Return [X, Y] of the center of cell containing provided text 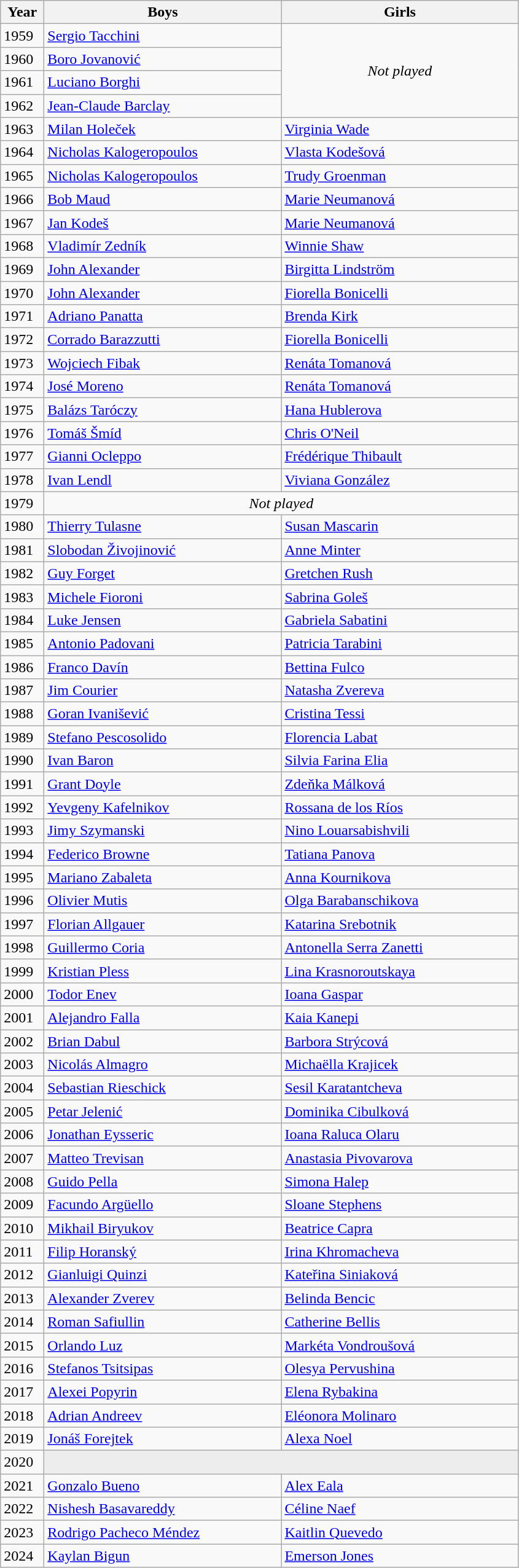
Alexa Noel [400, 1439]
Sebastian Rieschick [163, 1088]
Jonathan Eysseric [163, 1135]
Kaylan Bigun [163, 1556]
1978 [22, 480]
2023 [22, 1532]
Stefanos Tsitsipas [163, 1368]
2018 [22, 1415]
1961 [22, 82]
Kristian Pless [163, 971]
1988 [22, 714]
Belinda Bencic [400, 1298]
Jimy Szymanski [163, 831]
Federico Browne [163, 854]
Alejandro Falla [163, 1017]
2009 [22, 1205]
Gabriela Sabatini [400, 620]
Milan Holeček [163, 129]
Natasha Zvereva [400, 691]
Adrian Andreev [163, 1415]
2010 [22, 1228]
Adriano Panatta [163, 316]
2019 [22, 1439]
Susan Mascarin [400, 527]
Patricia Tarabini [400, 643]
Sabrina Goleš [400, 597]
Emerson Jones [400, 1556]
1969 [22, 269]
2013 [22, 1298]
Petar Jelenić [163, 1111]
1985 [22, 643]
1981 [22, 550]
Yevgeny Kafelnikov [163, 807]
1972 [22, 340]
Anastasia Pivovarova [400, 1158]
1989 [22, 737]
Dominika Cibulková [400, 1111]
Brian Dabul [163, 1041]
Céline Naef [400, 1509]
1973 [22, 363]
Goran Ivanišević [163, 714]
Todor Enev [163, 994]
Alexei Popyrin [163, 1392]
Rossana de los Ríos [400, 807]
Gretchen Rush [400, 573]
1998 [22, 947]
Anna Kournikova [400, 877]
2007 [22, 1158]
Eléonora Molinaro [400, 1415]
Catherine Bellis [400, 1322]
2014 [22, 1322]
Olesya Pervushina [400, 1368]
Facundo Argüello [163, 1205]
2005 [22, 1111]
Year [22, 12]
Ioana Raluca Olaru [400, 1135]
Sergio Tacchini [163, 36]
1984 [22, 620]
Mariano Zabaleta [163, 877]
1990 [22, 761]
Kaia Kanepi [400, 1017]
Hana Hublerova [400, 410]
1983 [22, 597]
Florian Allgauer [163, 924]
Mikhail Biryukov [163, 1228]
2016 [22, 1368]
1967 [22, 222]
Guy Forget [163, 573]
Tomáš Šmíd [163, 433]
Grant Doyle [163, 784]
Elena Rybakina [400, 1392]
1966 [22, 199]
José Moreno [163, 386]
Franco Davín [163, 667]
1975 [22, 410]
2004 [22, 1088]
2017 [22, 1392]
2006 [22, 1135]
1965 [22, 176]
Markéta Vondroušová [400, 1345]
Balázs Taróczy [163, 410]
1963 [22, 129]
Cristina Tessi [400, 714]
1979 [22, 503]
2000 [22, 994]
Kateřina Siniaková [400, 1275]
Brenda Kirk [400, 316]
2002 [22, 1041]
Nicolás Almagro [163, 1065]
Gianni Ocleppo [163, 457]
Birgitta Lindström [400, 269]
Orlando Luz [163, 1345]
Beatrice Capra [400, 1228]
Winnie Shaw [400, 246]
Lina Krasnoroutskaya [400, 971]
Barbora Strýcová [400, 1041]
Jonáš Forejtek [163, 1439]
2001 [22, 1017]
1960 [22, 59]
Nishesh Basavareddy [163, 1509]
1997 [22, 924]
2011 [22, 1252]
Viviana González [400, 480]
1970 [22, 293]
Boys [163, 12]
2021 [22, 1486]
Michele Fioroni [163, 597]
Luke Jensen [163, 620]
Ivan Baron [163, 761]
Corrado Barazzutti [163, 340]
1976 [22, 433]
Olga Barabanschikova [400, 901]
Girls [400, 12]
2012 [22, 1275]
Zdeňka Málková [400, 784]
Stefano Pescosolido [163, 737]
Virginia Wade [400, 129]
2020 [22, 1462]
Trudy Groenman [400, 176]
Matteo Trevisan [163, 1158]
Vlasta Kodešová [400, 152]
Chris O'Neil [400, 433]
1991 [22, 784]
Vladimír Zedník [163, 246]
Wojciech Fibak [163, 363]
Antonio Padovani [163, 643]
Jan Kodeš [163, 222]
1982 [22, 573]
Filip Horanský [163, 1252]
Gianluigi Quinzi [163, 1275]
Slobodan Živojinović [163, 550]
Rodrigo Pacheco Méndez [163, 1532]
Sloane Stephens [400, 1205]
Roman Safiullin [163, 1322]
1999 [22, 971]
1968 [22, 246]
Irina Khromacheva [400, 1252]
1974 [22, 386]
Florencia Labat [400, 737]
Alexander Zverev [163, 1298]
Ioana Gaspar [400, 994]
1980 [22, 527]
Alex Eala [400, 1486]
1987 [22, 691]
2024 [22, 1556]
Sesil Karatantcheva [400, 1088]
1992 [22, 807]
1959 [22, 36]
Boro Jovanović [163, 59]
Kaitlin Quevedo [400, 1532]
Jim Courier [163, 691]
2008 [22, 1182]
Guillermo Coria [163, 947]
1977 [22, 457]
Nino Louarsabishvili [400, 831]
1962 [22, 106]
1993 [22, 831]
Tatiana Panova [400, 854]
Luciano Borghi [163, 82]
Michaëlla Krajicek [400, 1065]
1986 [22, 667]
1994 [22, 854]
2022 [22, 1509]
Antonella Serra Zanetti [400, 947]
Frédérique Thibault [400, 457]
1971 [22, 316]
2003 [22, 1065]
Bob Maud [163, 199]
Bettina Fulco [400, 667]
1964 [22, 152]
Thierry Tulasne [163, 527]
Ivan Lendl [163, 480]
Katarina Srebotnik [400, 924]
2015 [22, 1345]
Simona Halep [400, 1182]
Guido Pella [163, 1182]
Gonzalo Bueno [163, 1486]
Silvia Farina Elia [400, 761]
Olivier Mutis [163, 901]
1995 [22, 877]
Anne Minter [400, 550]
Jean-Claude Barclay [163, 106]
1996 [22, 901]
